From the cell containing the given text, extract its center point as (X, Y) coordinate. 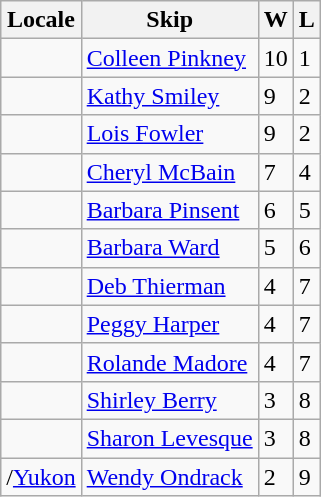
Kathy Smiley (170, 96)
L (306, 20)
Lois Fowler (170, 134)
1 (306, 58)
Peggy Harper (170, 324)
Barbara Pinsent (170, 210)
Sharon Levesque (170, 438)
10 (276, 58)
/Yukon (41, 477)
Shirley Berry (170, 400)
Cheryl McBain (170, 172)
Wendy Ondrack (170, 477)
Barbara Ward (170, 248)
W (276, 20)
Rolande Madore (170, 362)
Skip (170, 20)
Colleen Pinkney (170, 58)
Deb Thierman (170, 286)
Locale (41, 20)
